Identify which cell holds the provided text, then report its (X, Y) central coordinate. 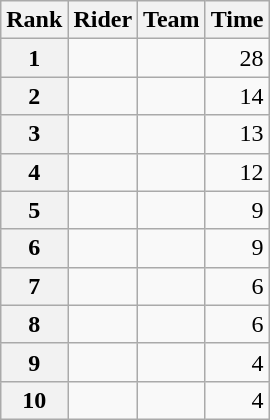
Rider (103, 20)
8 (34, 324)
3 (34, 134)
5 (34, 210)
1 (34, 58)
14 (237, 96)
Rank (34, 20)
13 (237, 134)
28 (237, 58)
Time (237, 20)
2 (34, 96)
10 (34, 400)
Team (172, 20)
7 (34, 286)
12 (237, 172)
